Search for the cell housing the specified text and yield its [x, y] center coordinate. 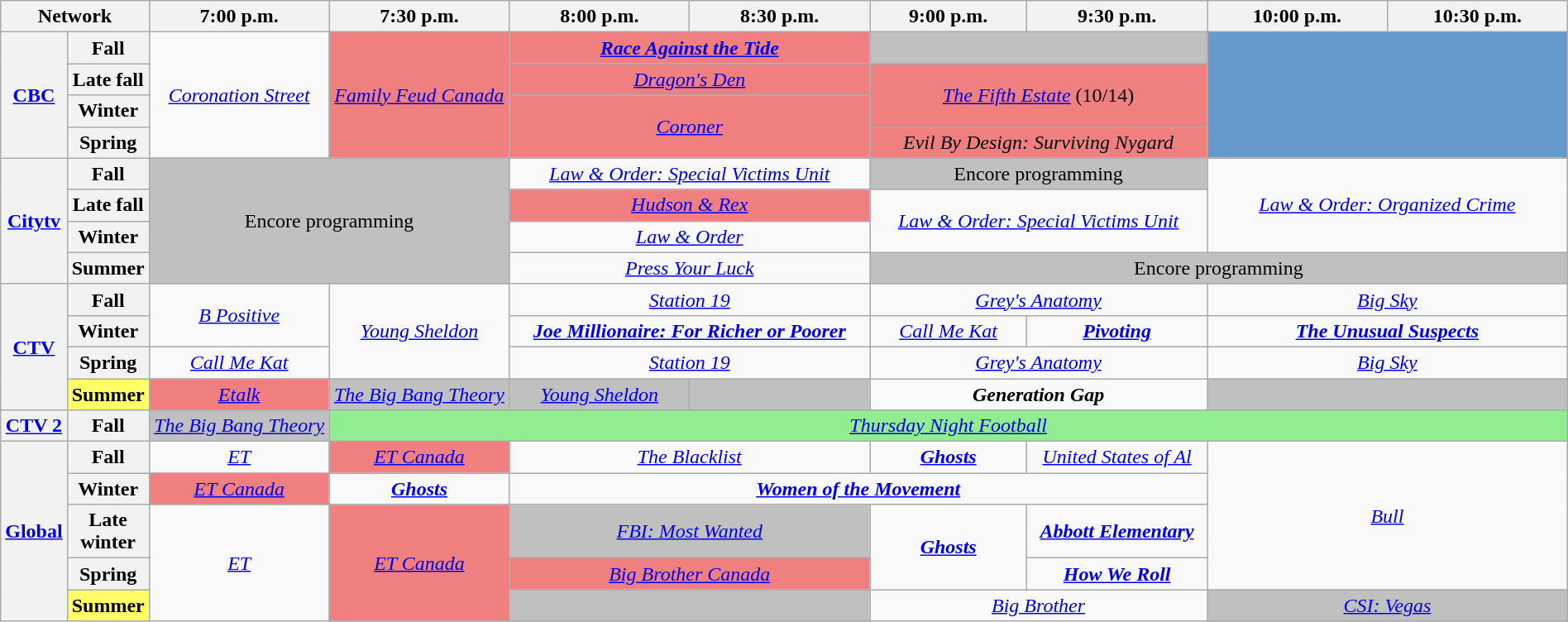
Joe Millionaire: For Richer or Poorer [690, 331]
How We Roll [1117, 574]
Thursday Night Football [948, 426]
Pivoting [1117, 331]
8:30 p.m. [780, 17]
7:00 p.m. [239, 17]
Coroner [690, 127]
Family Feud Canada [419, 95]
The Fifth Estate (10/14) [1039, 95]
The Unusual Suspects [1388, 331]
Hudson & Rex [690, 205]
9:00 p.m. [949, 17]
Network [74, 17]
The Blacklist [690, 457]
9:30 p.m. [1117, 17]
Late winter [108, 531]
Press Your Luck [690, 268]
CTV [34, 347]
B Positive [239, 315]
Citytv [34, 221]
CTV 2 [34, 426]
Big Brother Canada [690, 574]
CSI: Vegas [1388, 605]
Big Brother [1039, 605]
FBI: Most Wanted [690, 531]
8:00 p.m. [600, 17]
Dragon's Den [690, 79]
Evil By Design: Surviving Nygard [1039, 142]
Law & Order: Organized Crime [1388, 205]
CBC [34, 95]
Abbott Elementary [1117, 531]
Generation Gap [1039, 395]
10:00 p.m. [1298, 17]
Global [34, 531]
Race Against the Tide [690, 48]
Bull [1388, 516]
Women of the Movement [858, 489]
United States of Al [1117, 457]
10:30 p.m. [1477, 17]
Etalk [239, 395]
7:30 p.m. [419, 17]
Coronation Street [239, 95]
Law & Order [690, 237]
